From the cell containing the given text, extract its center point as (x, y) coordinate. 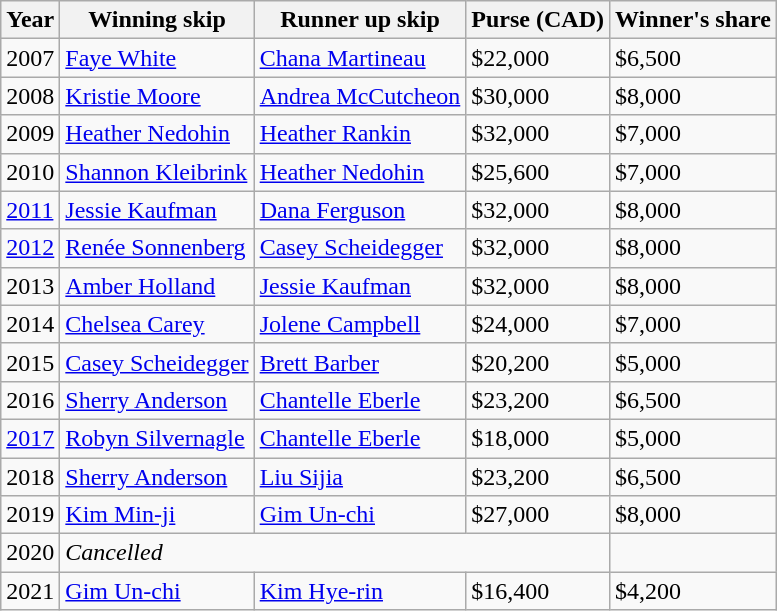
2020 (30, 553)
Cancelled (335, 553)
Faye White (157, 58)
$16,400 (538, 591)
Kristie Moore (157, 96)
$22,000 (538, 58)
Chelsea Carey (157, 324)
Brett Barber (360, 362)
2009 (30, 134)
Jolene Campbell (360, 324)
2021 (30, 591)
$27,000 (538, 515)
Andrea McCutcheon (360, 96)
$4,200 (694, 591)
2010 (30, 172)
Kim Min-ji (157, 515)
Winning skip (157, 20)
2014 (30, 324)
2019 (30, 515)
2008 (30, 96)
Dana Ferguson (360, 210)
Purse (CAD) (538, 20)
Heather Rankin (360, 134)
2016 (30, 400)
$20,200 (538, 362)
2017 (30, 438)
Chana Martineau (360, 58)
Liu Sijia (360, 477)
$25,600 (538, 172)
Runner up skip (360, 20)
Renée Sonnenberg (157, 248)
Year (30, 20)
Winner's share (694, 20)
2013 (30, 286)
2012 (30, 248)
2018 (30, 477)
2011 (30, 210)
Robyn Silvernagle (157, 438)
2015 (30, 362)
Shannon Kleibrink (157, 172)
$24,000 (538, 324)
Kim Hye-rin (360, 591)
Amber Holland (157, 286)
$30,000 (538, 96)
2007 (30, 58)
$18,000 (538, 438)
